From the cell containing the given text, extract its center point as [x, y] coordinate. 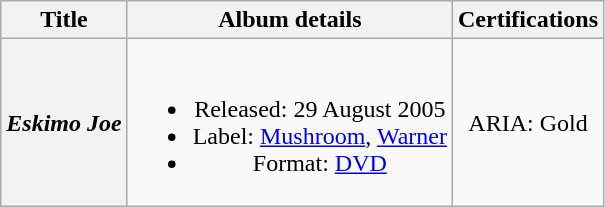
Released: 29 August 2005Label: Mushroom, WarnerFormat: DVD [290, 122]
ARIA: Gold [528, 122]
Title [64, 20]
Album details [290, 20]
Certifications [528, 20]
Eskimo Joe [64, 122]
